Detect which cell encompasses the target text, then output its (x, y) center coordinate. 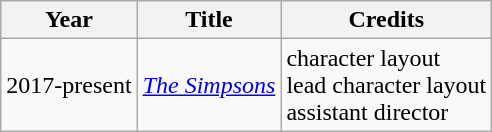
The Simpsons (209, 85)
2017-present (69, 85)
Credits (386, 20)
Title (209, 20)
Year (69, 20)
character layoutlead character layoutassistant director (386, 85)
